Determine the (x, y) coordinate at the center of the cell enclosing the given text.  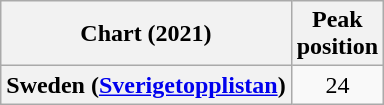
24 (337, 85)
Peakposition (337, 34)
Chart (2021) (146, 34)
Sweden (Sverigetopplistan) (146, 85)
